Search for the cell housing the specified text and yield its (x, y) center coordinate. 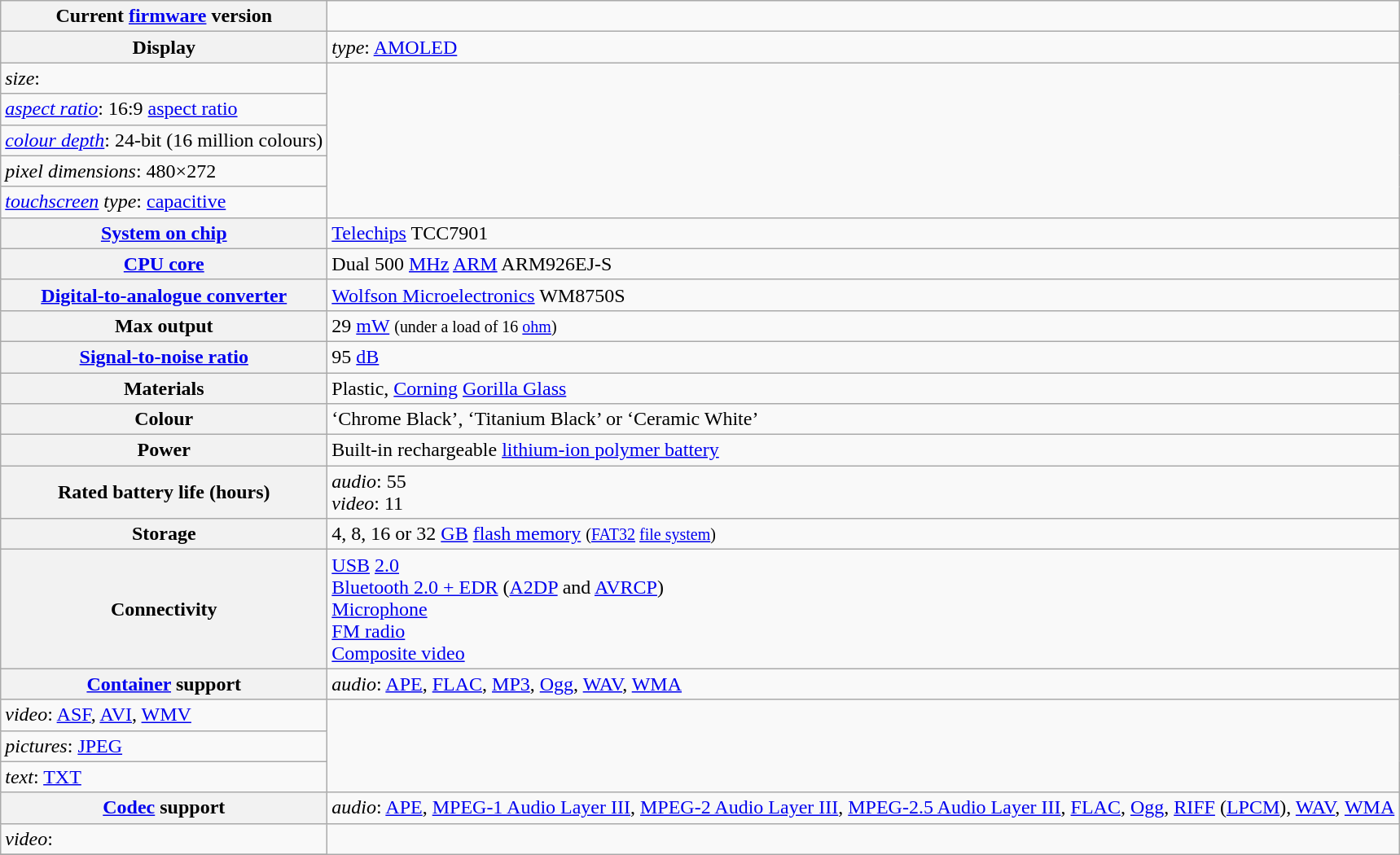
Telechips TCC7901 (863, 233)
4, 8, 16 or 32 GB flash memory (FAT32 file system) (863, 534)
size: (165, 78)
Materials (165, 388)
touchscreen type: capacitive (165, 202)
Rated battery life (hours) (165, 492)
Colour (165, 419)
Dual 500 MHz ARM ARM926EJ-S (863, 264)
29 mW (under a load of 16 ohm) (863, 326)
CPU core (165, 264)
audio: APE, MPEG-1 Audio Layer III, MPEG-2 Audio Layer III, MPEG-2.5 Audio Layer III, FLAC, Ogg, RIFF (LPCM), WAV, WMA (863, 808)
Codec support (165, 808)
Wolfson Microelectronics WM8750S (863, 295)
Connectivity (165, 609)
type: AMOLED (863, 47)
Signal-to-noise ratio (165, 357)
Container support (165, 684)
‘Chrome Black’, ‘Titanium Black’ or ‘Ceramic White’ (863, 419)
video: ASF, AVI, WMV (165, 715)
Power (165, 450)
audio: 55video: 11 (863, 492)
audio: APE, FLAC, MP3, Ogg, WAV, WMA (863, 684)
Storage (165, 534)
Plastic, Corning Gorilla Glass (863, 388)
aspect ratio: 16:9 aspect ratio (165, 109)
video: (165, 839)
USB 2.0Bluetooth 2.0 + EDR (A2DP and AVRCP)MicrophoneFM radioComposite video (863, 609)
System on chip (165, 233)
Current firmware version (165, 16)
Digital-to-analogue converter (165, 295)
pictures: JPEG (165, 746)
Display (165, 47)
Max output (165, 326)
Built-in rechargeable lithium-ion polymer battery (863, 450)
text: TXT (165, 777)
95 dB (863, 357)
pixel dimensions: 480×272 (165, 171)
colour depth: 24-bit (16 million colours) (165, 140)
